Scan for the cell matching the given text and deliver its (X, Y) coordinate at center. 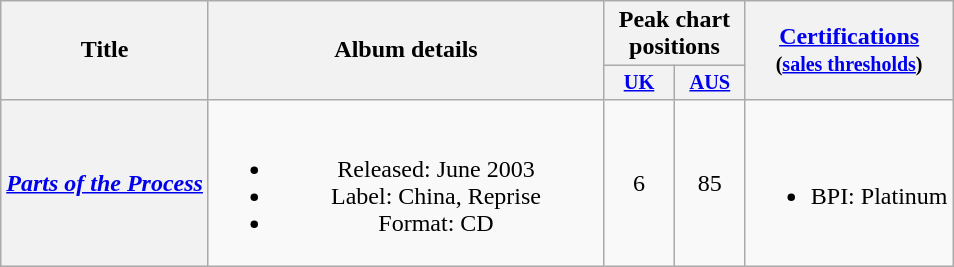
85 (710, 182)
6 (640, 182)
Album details (406, 50)
Title (105, 50)
BPI: Platinum (849, 182)
Released: June 2003Label: China, RepriseFormat: CD (406, 182)
AUS (710, 83)
Parts of the Process (105, 182)
Peak chart positions (675, 34)
UK (640, 83)
Certifications(sales thresholds) (849, 50)
